For the text-containing cell, return its midpoint in (x, y) coordinate format. 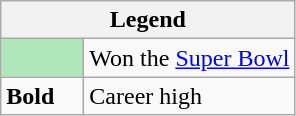
Career high (190, 96)
Bold (42, 96)
Legend (148, 20)
Won the Super Bowl (190, 58)
